Search for the cell housing the specified text and yield its [X, Y] center coordinate. 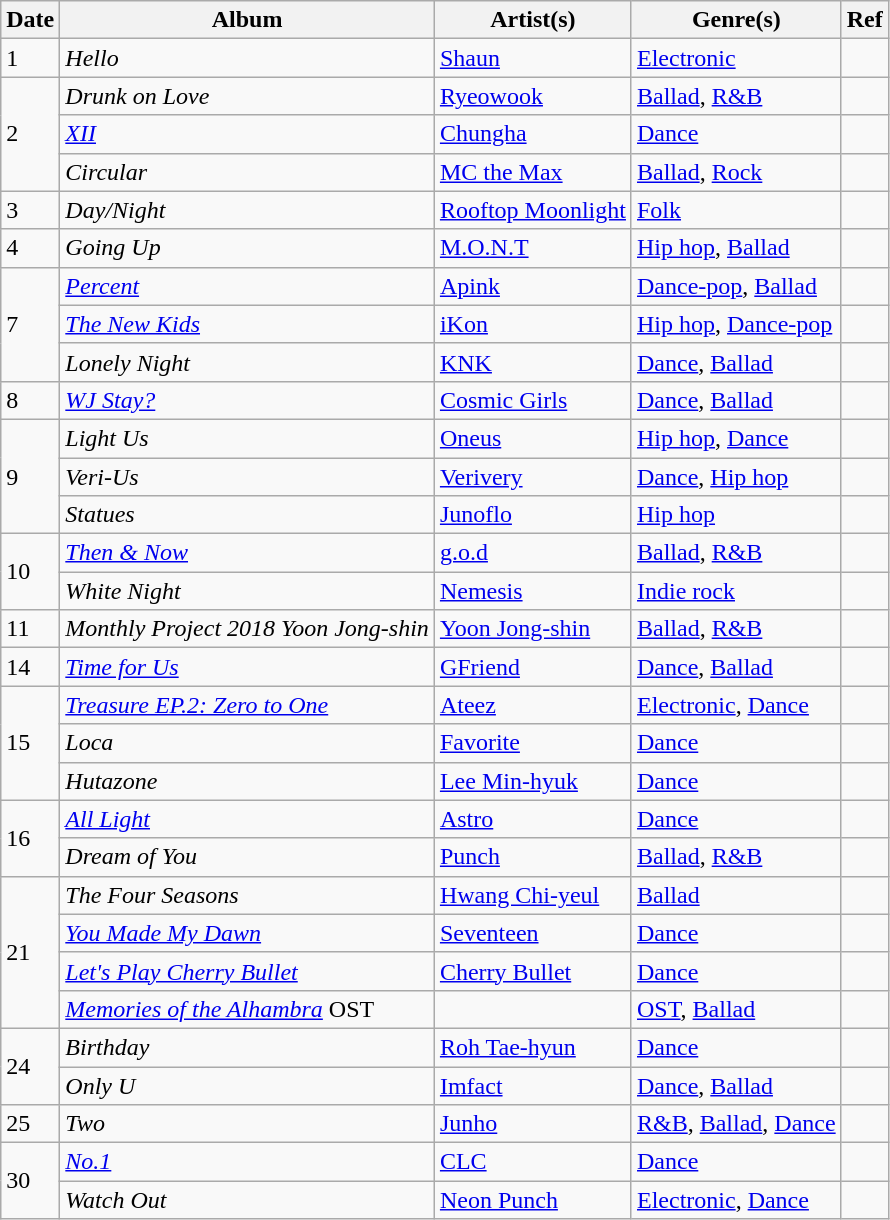
Drunk on Love [248, 96]
Astro [532, 819]
Let's Play Cherry Bullet [248, 971]
KNK [532, 362]
WJ Stay? [248, 400]
Genre(s) [736, 20]
Percent [248, 286]
Hip hop, Dance [736, 438]
Junoflo [532, 515]
White Night [248, 591]
4 [30, 248]
GFriend [532, 667]
You Made My Dawn [248, 933]
Dream of You [248, 857]
g.o.d [532, 553]
Seventeen [532, 933]
Going Up [248, 248]
Verivery [532, 477]
10 [30, 572]
Hutazone [248, 781]
Apink [532, 286]
Loca [248, 743]
Time for Us [248, 667]
Imfact [532, 1085]
Nemesis [532, 591]
Hip hop [736, 515]
24 [30, 1066]
CLC [532, 1162]
Ballad, Rock [736, 172]
Chungha [532, 134]
Yoon Jong-shin [532, 629]
Roh Tae-hyun [532, 1047]
Two [248, 1124]
30 [30, 1181]
Lee Min-hyuk [532, 781]
21 [30, 952]
Favorite [532, 743]
11 [30, 629]
Album [248, 20]
1 [30, 58]
Folk [736, 210]
The New Kids [248, 324]
No.1 [248, 1162]
Cherry Bullet [532, 971]
Ryeowook [532, 96]
16 [30, 838]
R&B, Ballad, Dance [736, 1124]
Rooftop Moonlight [532, 210]
All Light [248, 819]
15 [30, 743]
Ballad [736, 895]
Hwang Chi-yeul [532, 895]
iKon [532, 324]
3 [30, 210]
Ref [864, 20]
Then & Now [248, 553]
XII [248, 134]
Shaun [532, 58]
The Four Seasons [248, 895]
9 [30, 476]
Day/Night [248, 210]
Monthly Project 2018 Yoon Jong-shin [248, 629]
Electronic [736, 58]
Circular [248, 172]
25 [30, 1124]
Cosmic Girls [532, 400]
MC the Max [532, 172]
Only U [248, 1085]
Hip hop, Dance-pop [736, 324]
8 [30, 400]
Hip hop, Ballad [736, 248]
Treasure EP.2: Zero to One [248, 705]
OST, Ballad [736, 1009]
Indie rock [736, 591]
Oneus [532, 438]
Watch Out [248, 1200]
Light Us [248, 438]
Birthday [248, 1047]
Memories of the Alhambra OST [248, 1009]
14 [30, 667]
Veri-Us [248, 477]
Hello [248, 58]
Punch [532, 857]
Artist(s) [532, 20]
Lonely Night [248, 362]
M.O.N.T [532, 248]
Neon Punch [532, 1200]
2 [30, 134]
Dance, Hip hop [736, 477]
7 [30, 324]
Junho [532, 1124]
Date [30, 20]
Statues [248, 515]
Dance-pop, Ballad [736, 286]
Ateez [532, 705]
